Search for the cell housing the specified text and yield its [X, Y] center coordinate. 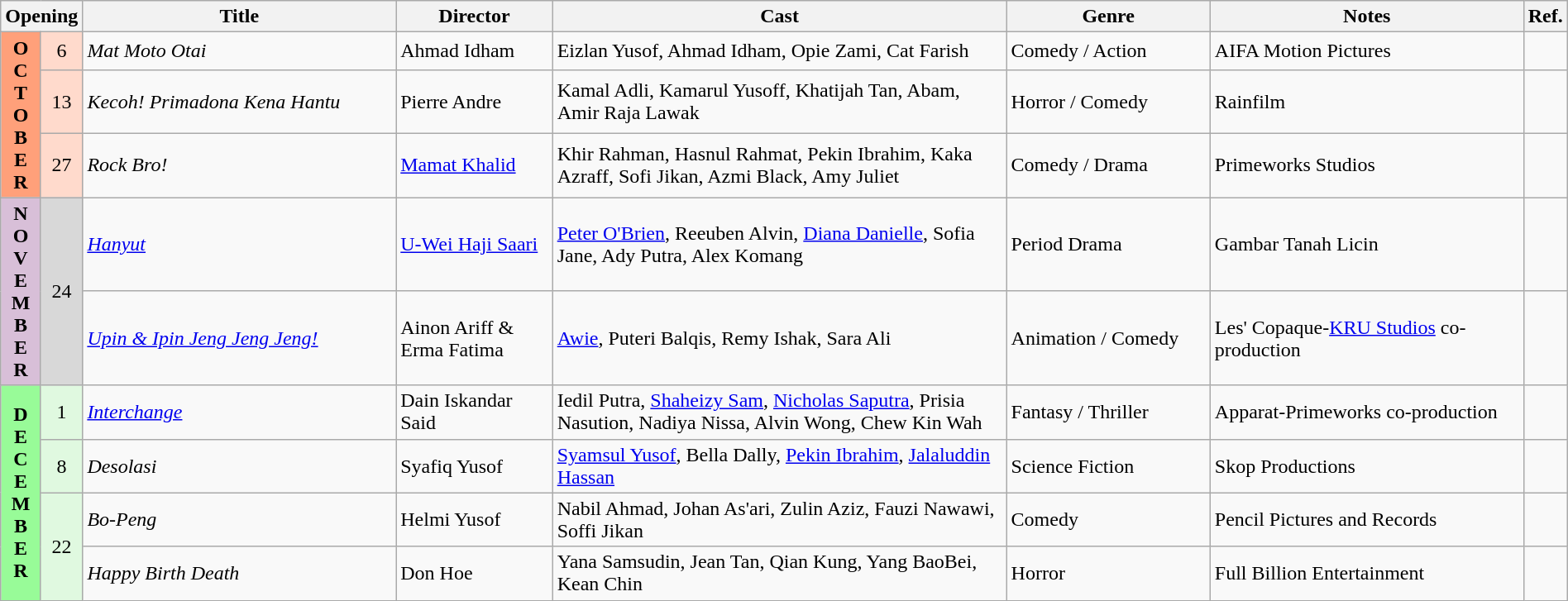
Awie, Puteri Balqis, Remy Ishak, Sara Ali [779, 338]
Horror [1108, 574]
Animation / Comedy [1108, 338]
Ainon Ariff & Erma Fatima [475, 338]
Primeworks Studios [1366, 165]
DECEMBER [22, 493]
Title [240, 17]
Happy Birth Death [240, 574]
Don Hoe [475, 574]
27 [61, 165]
Rainfilm [1366, 101]
Les' Copaque-KRU Studios co-production [1366, 338]
Bo-Peng [240, 519]
U-Wei Haji Saari [475, 245]
Comedy / Action [1108, 51]
Hanyut [240, 245]
OCTOBER [22, 115]
Kamal Adli, Kamarul Yusoff, Khatijah Tan, Abam, Amir Raja Lawak [779, 101]
Peter O'Brien, Reeuben Alvin, Diana Danielle, Sofia Jane, Ady Putra, Alex Komang [779, 245]
Desolasi [240, 466]
6 [61, 51]
Director [475, 17]
Cast [779, 17]
Syafiq Yusof [475, 466]
Period Drama [1108, 245]
AIFA Motion Pictures [1366, 51]
Dain Iskandar Said [475, 412]
Skop Productions [1366, 466]
Notes [1366, 17]
Pierre Andre [475, 101]
1 [61, 412]
Khir Rahman, Hasnul Rahmat, Pekin Ibrahim, Kaka Azraff, Sofi Jikan, Azmi Black, Amy Juliet [779, 165]
22 [61, 546]
Genre [1108, 17]
Yana Samsudin, Jean Tan, Qian Kung, Yang BaoBei, Kean Chin [779, 574]
Comedy [1108, 519]
Helmi Yusof [475, 519]
Interchange [240, 412]
Kecoh! Primadona Kena Hantu [240, 101]
Ref. [1545, 17]
Syamsul Yusof, Bella Dally, Pekin Ibrahim, Jalaluddin Hassan [779, 466]
Gambar Tanah Licin [1366, 245]
Mamat Khalid [475, 165]
Rock Bro! [240, 165]
Full Billion Entertainment [1366, 574]
NOVEMBER [22, 291]
Science Fiction [1108, 466]
13 [61, 101]
Upin & Ipin Jeng Jeng Jeng! [240, 338]
Opening [41, 17]
Eizlan Yusof, Ahmad Idham, Opie Zami, Cat Farish [779, 51]
Iedil Putra, Shaheizy Sam, Nicholas Saputra, Prisia Nasution, Nadiya Nissa, Alvin Wong, Chew Kin Wah [779, 412]
Apparat-Primeworks co-production [1366, 412]
Horror / Comedy [1108, 101]
24 [61, 291]
Ahmad Idham [475, 51]
8 [61, 466]
Pencil Pictures and Records [1366, 519]
Fantasy / Thriller [1108, 412]
Comedy / Drama [1108, 165]
Mat Moto Otai [240, 51]
Nabil Ahmad, Johan As'ari, Zulin Aziz, Fauzi Nawawi, Soffi Jikan [779, 519]
